Locate the cell with the specified text and output its (X, Y) center coordinate. 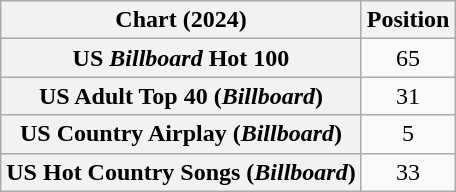
US Hot Country Songs (Billboard) (181, 172)
31 (408, 96)
US Adult Top 40 (Billboard) (181, 96)
5 (408, 134)
33 (408, 172)
65 (408, 58)
US Country Airplay (Billboard) (181, 134)
Chart (2024) (181, 20)
US Billboard Hot 100 (181, 58)
Position (408, 20)
